Detect which cell encompasses the target text, then output its [X, Y] center coordinate. 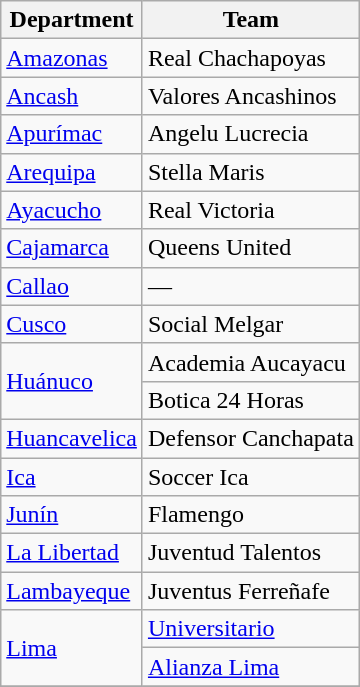
La Libertad [72, 553]
Department [72, 20]
Cajamarca [72, 248]
Ayacucho [72, 210]
Real Victoria [250, 210]
Real Chachapoyas [250, 58]
Lima [72, 648]
Alianza Lima [250, 667]
— [250, 286]
Universitario [250, 629]
Huánuco [72, 381]
Soccer Ica [250, 477]
Huancavelica [72, 438]
Queens United [250, 248]
Juventus Ferreñafe [250, 591]
Juventud Talentos [250, 553]
Ica [72, 477]
Apurímac [72, 134]
Flamengo [250, 515]
Cusco [72, 324]
Social Melgar [250, 324]
Lambayeque [72, 591]
Callao [72, 286]
Junín [72, 515]
Team [250, 20]
Valores Ancashinos [250, 96]
Ancash [72, 96]
Amazonas [72, 58]
Academia Aucayacu [250, 362]
Arequipa [72, 172]
Stella Maris [250, 172]
Angelu Lucrecia [250, 134]
Botica 24 Horas [250, 400]
Defensor Canchapata [250, 438]
